Extract the [x, y] coordinate from the center of the cell holding the provided text.  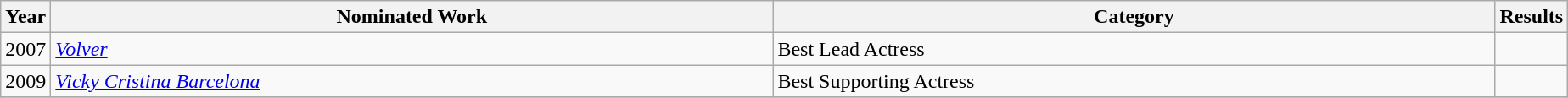
Volver [412, 49]
Category [1134, 17]
Best Supporting Actress [1134, 81]
Best Lead Actress [1134, 49]
2007 [25, 49]
Nominated Work [412, 17]
Results [1532, 17]
Vicky Cristina Barcelona [412, 81]
2009 [25, 81]
Year [25, 17]
